Identify which cell holds the provided text, then report its (X, Y) central coordinate. 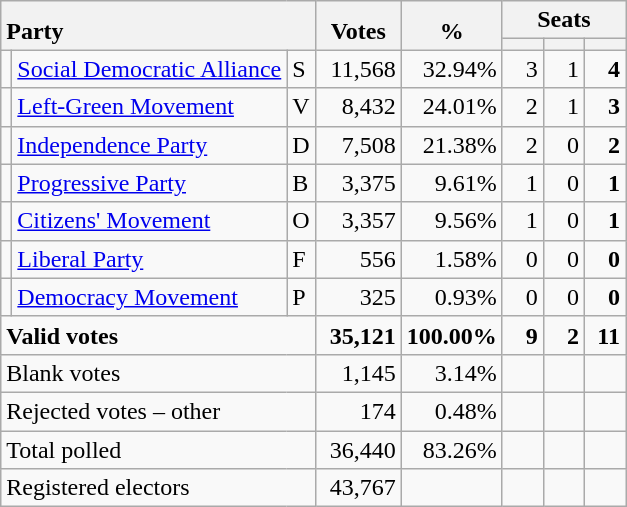
7,508 (358, 145)
V (301, 107)
1.58% (452, 259)
P (301, 297)
Rejected votes – other (158, 411)
Democracy Movement (150, 297)
36,440 (358, 449)
S (301, 69)
32.94% (452, 69)
Citizens' Movement (150, 221)
Total polled (158, 449)
0.93% (452, 297)
Valid votes (158, 335)
Seats (564, 20)
B (301, 183)
1,145 (358, 373)
35,121 (358, 335)
21.38% (452, 145)
0.48% (452, 411)
174 (358, 411)
Liberal Party (150, 259)
11 (604, 335)
Social Democratic Alliance (150, 69)
F (301, 259)
11,568 (358, 69)
9 (522, 335)
325 (358, 297)
43,767 (358, 488)
3,375 (358, 183)
83.26% (452, 449)
% (452, 26)
9.56% (452, 221)
9.61% (452, 183)
Independence Party (150, 145)
3,357 (358, 221)
Party (158, 26)
Registered electors (158, 488)
24.01% (452, 107)
Blank votes (158, 373)
8,432 (358, 107)
4 (604, 69)
D (301, 145)
O (301, 221)
3.14% (452, 373)
Progressive Party (150, 183)
556 (358, 259)
100.00% (452, 335)
Votes (358, 26)
Left-Green Movement (150, 107)
